Search for the cell housing the specified text and yield its (x, y) center coordinate. 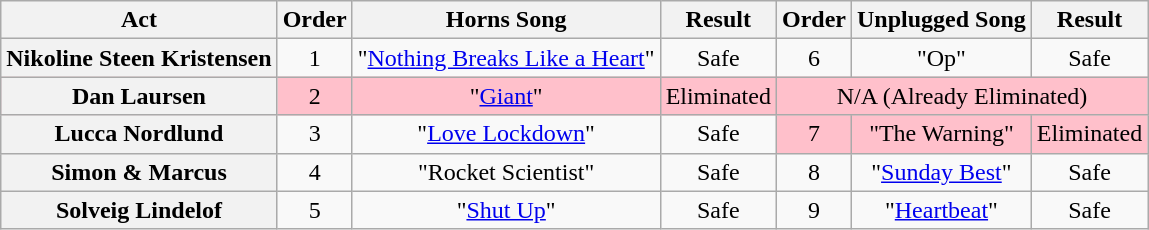
Simon & Marcus (139, 172)
Nikoline Steen Kristensen (139, 58)
8 (814, 172)
7 (814, 134)
3 (314, 134)
1 (314, 58)
"Rocket Scientist" (506, 172)
6 (814, 58)
"Sunday Best" (942, 172)
"Love Lockdown" (506, 134)
Lucca Nordlund (139, 134)
4 (314, 172)
"Nothing Breaks Like a Heart" (506, 58)
2 (314, 96)
Unplugged Song (942, 20)
Dan Laursen (139, 96)
"Giant" (506, 96)
"The Warning" (942, 134)
"Heartbeat" (942, 210)
Solveig Lindelof (139, 210)
"Shut Up" (506, 210)
Horns Song (506, 20)
N/A (Already Eliminated) (962, 96)
5 (314, 210)
9 (814, 210)
"Op" (942, 58)
Act (139, 20)
